Capture the cell that displays the provided text and extract its (x, y) central coordinate. 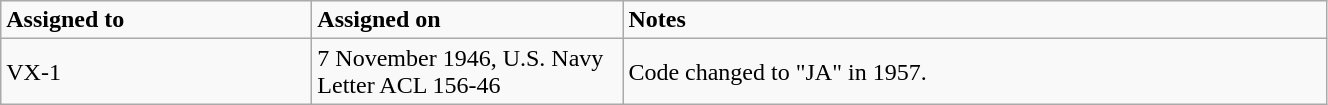
Assigned on (468, 20)
VX-1 (156, 72)
Notes (975, 20)
Code changed to "JA" in 1957. (975, 72)
Assigned to (156, 20)
7 November 1946, U.S. Navy Letter ACL 156-46 (468, 72)
